Scan for the cell matching the given text and deliver its [x, y] coordinate at center. 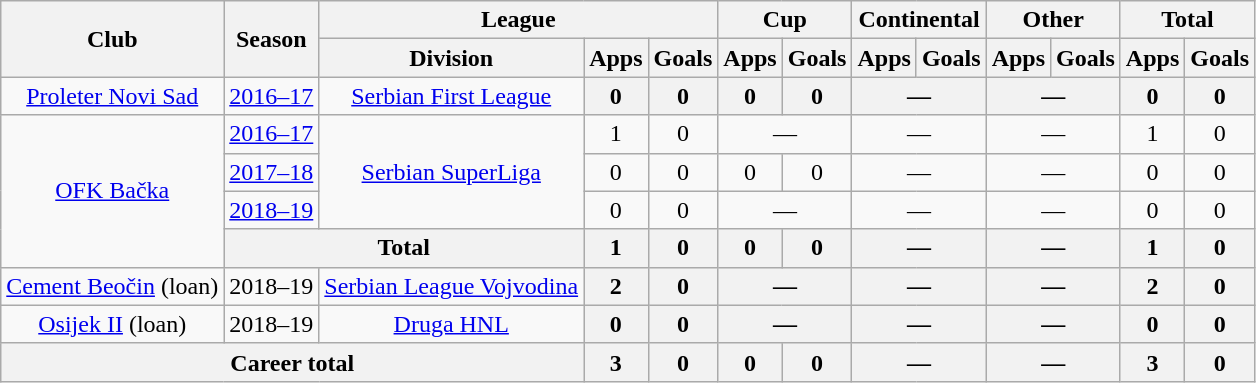
Cement Beočin (loan) [112, 286]
Other [1053, 20]
Serbian SuperLiga [452, 172]
Club [112, 39]
Serbian First League [452, 96]
Proleter Novi Sad [112, 96]
2017–18 [272, 172]
Osijek II (loan) [112, 324]
OFK Bačka [112, 191]
League [518, 20]
Druga HNL [452, 324]
Career total [292, 362]
Serbian League Vojvodina [452, 286]
Season [272, 39]
Division [452, 58]
Cup [785, 20]
Continental [919, 20]
